Detect which cell encompasses the target text, then output its (X, Y) center coordinate. 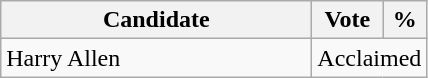
Harry Allen (156, 58)
Acclaimed (370, 58)
Vote (348, 20)
Candidate (156, 20)
% (405, 20)
